Find where the given text appears and provide that cell's center as (X, Y) coordinate. 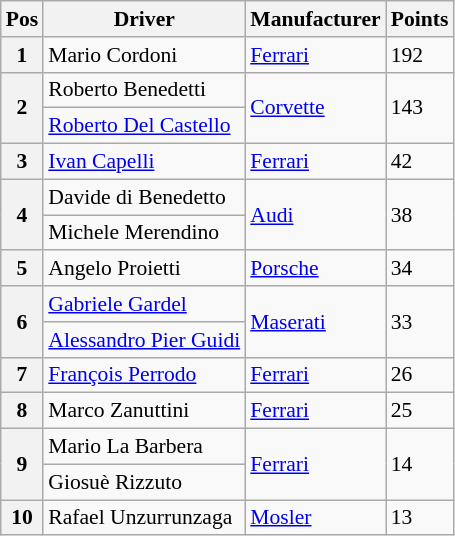
2 (22, 108)
38 (420, 214)
3 (22, 162)
143 (420, 108)
14 (420, 464)
Points (420, 19)
Davide di Benedetto (144, 197)
13 (420, 518)
Rafael Unzurrunzaga (144, 518)
Maserati (315, 322)
Marco Zanuttini (144, 411)
7 (22, 375)
François Perrodo (144, 375)
Ivan Capelli (144, 162)
42 (420, 162)
Corvette (315, 108)
4 (22, 214)
6 (22, 322)
10 (22, 518)
Manufacturer (315, 19)
Michele Merendino (144, 233)
25 (420, 411)
34 (420, 269)
Mosler (315, 518)
Mario Cordoni (144, 55)
Driver (144, 19)
Pos (22, 19)
Alessandro Pier Guidi (144, 340)
Porsche (315, 269)
Angelo Proietti (144, 269)
1 (22, 55)
8 (22, 411)
192 (420, 55)
Audi (315, 214)
Roberto Del Castello (144, 126)
Mario La Barbera (144, 447)
9 (22, 464)
Giosuè Rizzuto (144, 482)
5 (22, 269)
33 (420, 322)
Roberto Benedetti (144, 90)
Gabriele Gardel (144, 304)
26 (420, 375)
